Provide the [X, Y] coordinate of the cell's center where the given text is located.  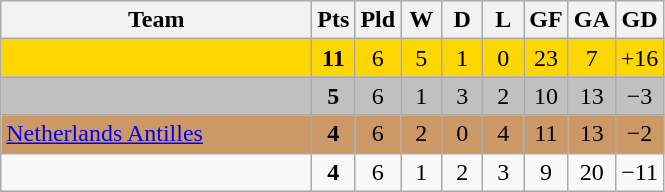
+16 [640, 58]
D [462, 20]
−3 [640, 96]
−11 [640, 172]
10 [546, 96]
7 [592, 58]
W [422, 20]
GA [592, 20]
23 [546, 58]
GF [546, 20]
L [504, 20]
20 [592, 172]
9 [546, 172]
−2 [640, 134]
Team [156, 20]
Pld [378, 20]
GD [640, 20]
Pts [334, 20]
Netherlands Antilles [156, 134]
